Return the (X, Y) coordinate for the center point of the cell that contains the specified text.  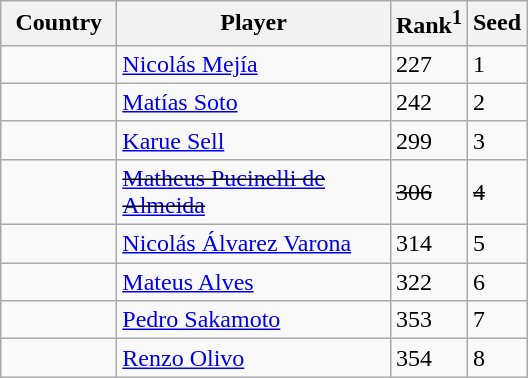
Country (59, 24)
1 (496, 64)
5 (496, 244)
Seed (496, 24)
299 (428, 140)
8 (496, 358)
2 (496, 102)
314 (428, 244)
227 (428, 64)
3 (496, 140)
Nicolás Mejía (254, 64)
4 (496, 192)
Matheus Pucinelli de Almeida (254, 192)
Mateus Alves (254, 282)
306 (428, 192)
Rank1 (428, 24)
Pedro Sakamoto (254, 320)
Matías Soto (254, 102)
6 (496, 282)
353 (428, 320)
242 (428, 102)
Nicolás Álvarez Varona (254, 244)
7 (496, 320)
Karue Sell (254, 140)
322 (428, 282)
Renzo Olivo (254, 358)
354 (428, 358)
Player (254, 24)
